Determine the (x, y) coordinate at the center of the cell enclosing the given text.  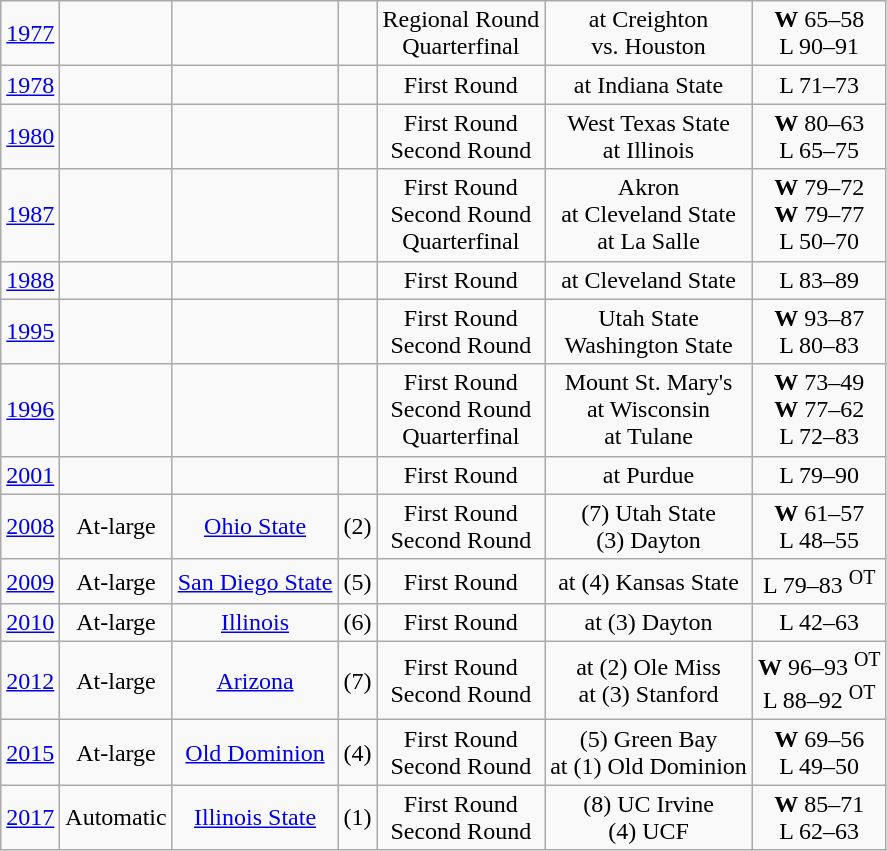
L 42–63 (819, 623)
L 79–90 (819, 475)
(7) (358, 681)
San Diego State (255, 582)
2001 (30, 475)
Utah StateWashington State (649, 332)
L 71–73 (819, 85)
(8) UC Irvine(4) UCF (649, 818)
2017 (30, 818)
W 69–56L 49–50 (819, 752)
W 79–72W 79–77L 50–70 (819, 215)
Mount St. Mary'sat Wisconsinat Tulane (649, 410)
1996 (30, 410)
Ohio State (255, 526)
1980 (30, 136)
at Indiana State (649, 85)
at (3) Dayton (649, 623)
L 83–89 (819, 280)
Regional RoundQuarterfinal (461, 34)
(1) (358, 818)
2012 (30, 681)
W 85–71L 62–63 (819, 818)
Old Dominion (255, 752)
W 93–87L 80–83 (819, 332)
1987 (30, 215)
at (2) Ole Missat (3) Stanford (649, 681)
W 73–49W 77–62L 72–83 (819, 410)
Arizona (255, 681)
(6) (358, 623)
at Creightonvs. Houston (649, 34)
W 80–63L 65–75 (819, 136)
Akronat Cleveland Stateat La Salle (649, 215)
1978 (30, 85)
West Texas Stateat Illinois (649, 136)
W 61–57L 48–55 (819, 526)
Illinois (255, 623)
W 96–93 OTL 88–92 OT (819, 681)
L 79–83 OT (819, 582)
2009 (30, 582)
2015 (30, 752)
at Purdue (649, 475)
Automatic (116, 818)
W 65–58L 90–91 (819, 34)
(2) (358, 526)
at (4) Kansas State (649, 582)
2008 (30, 526)
(7) Utah State(3) Dayton (649, 526)
at Cleveland State (649, 280)
1977 (30, 34)
1988 (30, 280)
(5) Green Bayat (1) Old Dominion (649, 752)
Illinois State (255, 818)
2010 (30, 623)
1995 (30, 332)
(5) (358, 582)
(4) (358, 752)
